Detect which cell encompasses the target text, then output its [x, y] center coordinate. 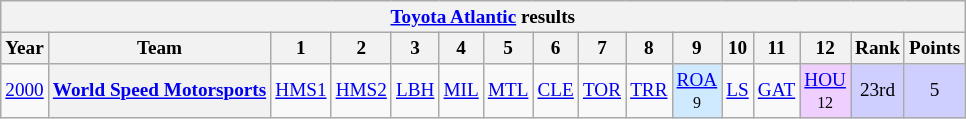
7 [602, 48]
TRR [649, 91]
12 [826, 48]
2 [361, 48]
World Speed Motorsports [159, 91]
1 [301, 48]
CLE [556, 91]
23rd [877, 91]
Rank [877, 48]
TOR [602, 91]
Points [934, 48]
2000 [25, 91]
ROA9 [697, 91]
LBH [415, 91]
8 [649, 48]
10 [738, 48]
MIL [461, 91]
Team [159, 48]
HMS2 [361, 91]
HMS1 [301, 91]
Year [25, 48]
11 [776, 48]
MTL [508, 91]
Toyota Atlantic results [483, 17]
LS [738, 91]
HOU12 [826, 91]
GAT [776, 91]
4 [461, 48]
9 [697, 48]
6 [556, 48]
3 [415, 48]
